Detect which cell encompasses the target text, then output its (X, Y) center coordinate. 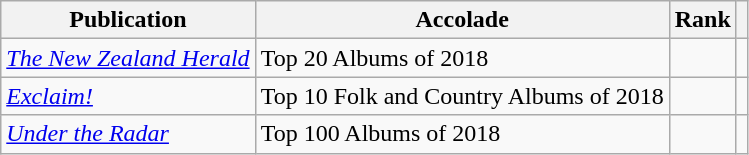
Accolade (462, 20)
Top 10 Folk and Country Albums of 2018 (462, 96)
The New Zealand Herald (128, 58)
Publication (128, 20)
Exclaim! (128, 96)
Top 20 Albums of 2018 (462, 58)
Under the Radar (128, 134)
Top 100 Albums of 2018 (462, 134)
Rank (702, 20)
